Scan for the cell matching the given text and deliver its (X, Y) coordinate at center. 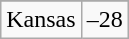
Kansas (41, 20)
–28 (104, 20)
